Identify which cell holds the provided text, then report its [X, Y] central coordinate. 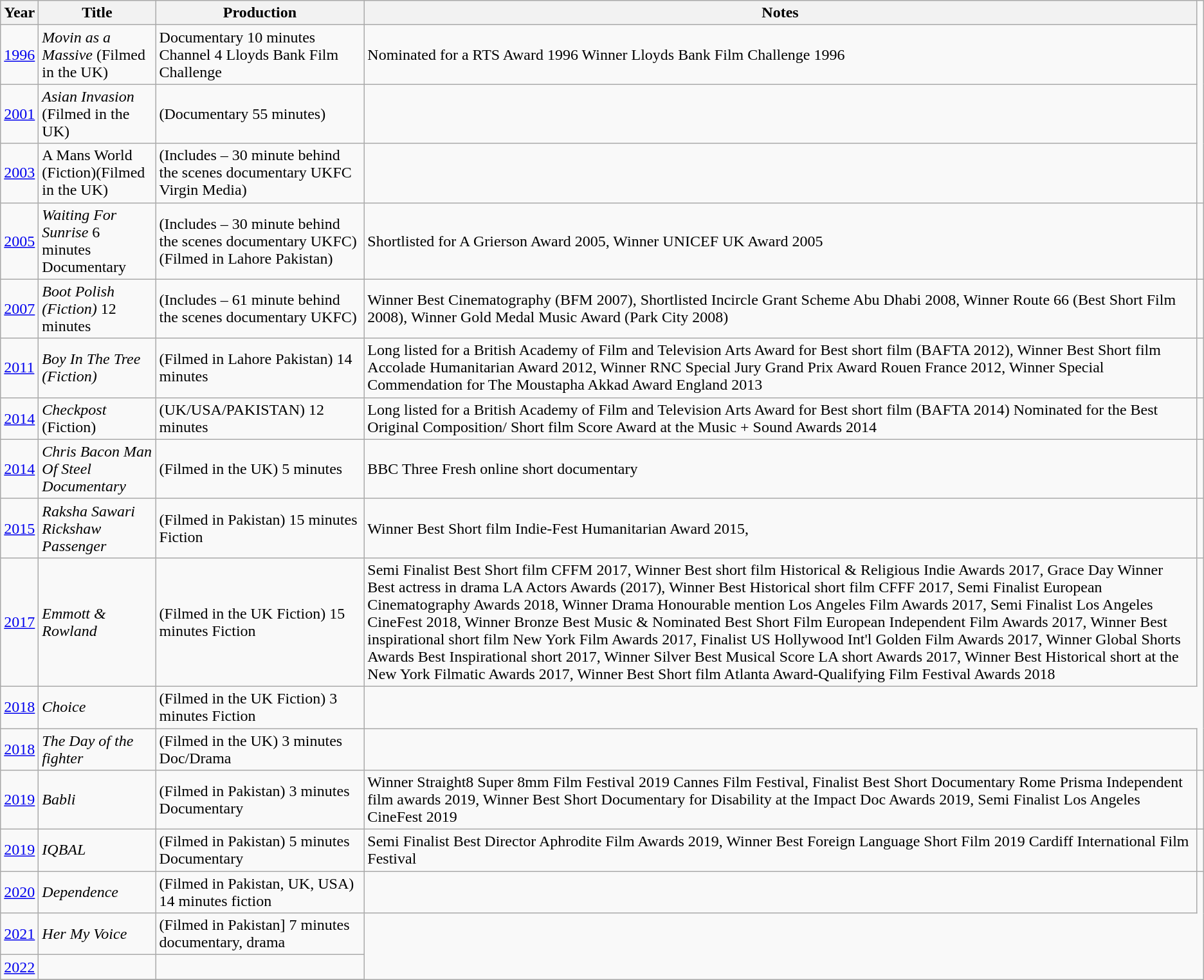
2007 [19, 309]
1996 [19, 55]
2021 [19, 934]
Boy In The Tree (Fiction) [97, 368]
(Filmed in Pakistan) 15 minutes Fiction [260, 528]
Asian Invasion (Filmed in the UK) [97, 114]
(Filmed in the UK) 5 minutes [260, 469]
(Filmed in the UK) 3 minutes Doc/Drama [260, 749]
The Day of the fighter [97, 749]
2005 [19, 240]
(Filmed in the UK Fiction) 3 minutes Fiction [260, 707]
IQBAL [97, 850]
(Includes – 30 minute behind the scenes documentary UKFC)(Filmed in Lahore Pakistan) [260, 240]
Shortlisted for A Grierson Award 2005, Winner UNICEF UK Award 2005 [780, 240]
Nominated for a RTS Award 1996 Winner Lloyds Bank Film Challenge 1996 [780, 55]
Her My Voice [97, 934]
Chris Bacon Man Of Steel Documentary [97, 469]
Babli [97, 800]
(Filmed in Lahore Pakistan) 14 minutes [260, 368]
(Includes – 61 minute behind the scenes documentary UKFC) [260, 309]
(Filmed in Pakistan) 5 minutes Documentary [260, 850]
(Documentary 55 minutes) [260, 114]
Dependence [97, 893]
(Filmed in Pakistan) 3 minutes Documentary [260, 800]
Emmott & Rowland [97, 622]
Documentary 10 minutes Channel 4 Lloyds Bank Film Challenge [260, 55]
Raksha Sawari Rickshaw Passenger [97, 528]
(Filmed in Pakistan, UK, USA) 14 minutes fiction [260, 893]
Year [19, 13]
Notes [780, 13]
2001 [19, 114]
(UK/USA/PAKISTAN) 12 minutes [260, 418]
2003 [19, 173]
A Mans World (Fiction)(Filmed in the UK) [97, 173]
2022 [19, 967]
(Filmed in Pakistan] 7 minutes documentary, drama [260, 934]
2017 [19, 622]
Choice [97, 707]
(Includes – 30 minute behind the scenes documentary UKFC Virgin Media) [260, 173]
Winner Best Short film Indie-Fest Humanitarian Award 2015, [780, 528]
Production [260, 13]
2011 [19, 368]
Boot Polish (Fiction) 12 minutes [97, 309]
BBC Three Fresh online short documentary [780, 469]
Title [97, 13]
2020 [19, 893]
(Filmed in the UK Fiction) 15 minutes Fiction [260, 622]
Semi Finalist Best Director Aphrodite Film Awards 2019, Winner Best Foreign Language Short Film 2019 Cardiff International Film Festival [780, 850]
Movin as a Massive (Filmed in the UK) [97, 55]
Waiting For Sunrise 6 minutes Documentary [97, 240]
Checkpost (Fiction) [97, 418]
2015 [19, 528]
